Return [X, Y] of the center of cell containing provided text 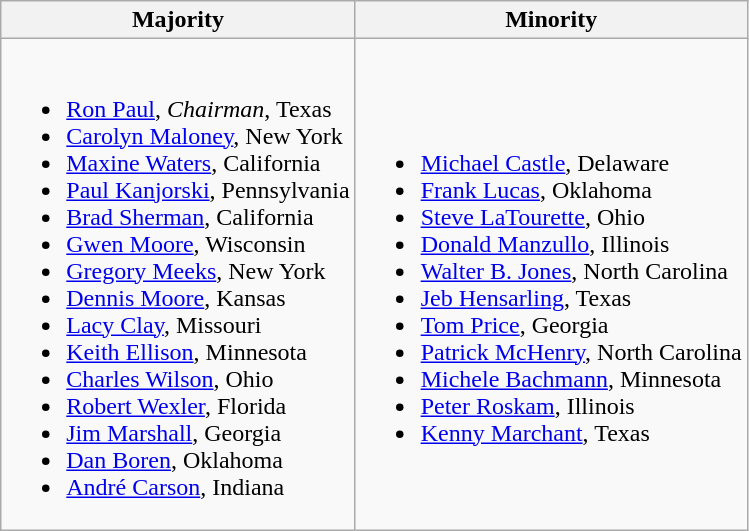
Minority [551, 20]
Majority [178, 20]
